Detect which cell encompasses the target text, then output its (X, Y) center coordinate. 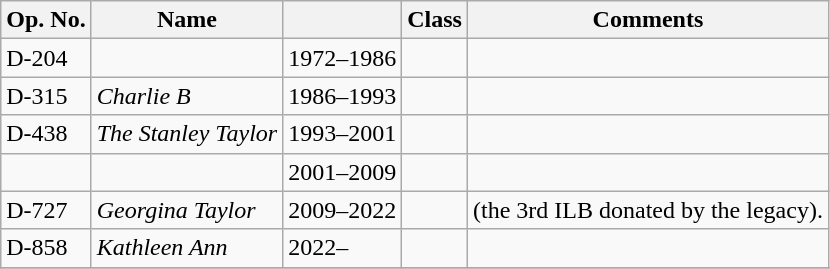
Op. No. (46, 20)
D-438 (46, 134)
D-204 (46, 58)
D-858 (46, 248)
D-727 (46, 210)
2001–2009 (342, 172)
D-315 (46, 96)
2009–2022 (342, 210)
Charlie B (187, 96)
Name (187, 20)
(the 3rd ILB donated by the legacy). (648, 210)
1993–2001 (342, 134)
Comments (648, 20)
Kathleen Ann (187, 248)
Class (435, 20)
1986–1993 (342, 96)
Georgina Taylor (187, 210)
The Stanley Taylor (187, 134)
1972–1986 (342, 58)
2022– (342, 248)
